Output the [x, y] coordinate of the center of the cell containing the given text.  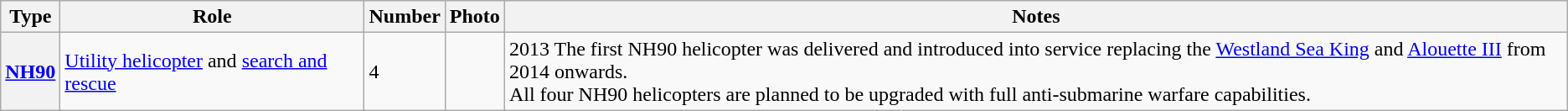
4 [405, 71]
Photo [474, 17]
Role [213, 17]
Utility helicopter and search and rescue [213, 71]
Notes [1035, 17]
Number [405, 17]
Type [30, 17]
NH90 [30, 71]
